Locate the cell with the specified text and output its (x, y) center coordinate. 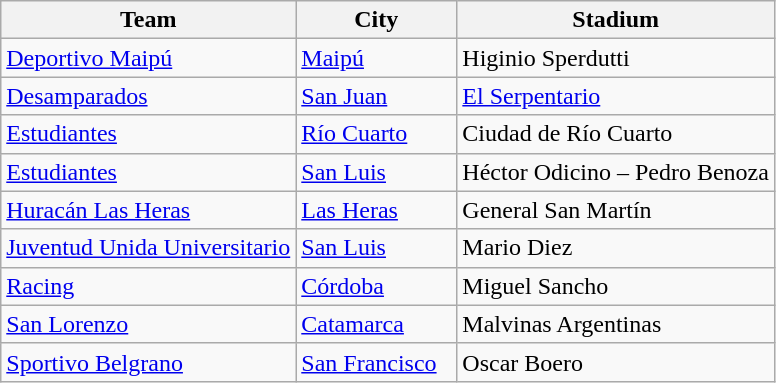
Malvinas Argentinas (616, 324)
Team (148, 20)
Oscar Boero (616, 362)
El Serpentario (616, 96)
Huracán Las Heras (148, 210)
San Juan (376, 96)
Las Heras (376, 210)
City (376, 20)
Ciudad de Río Cuarto (616, 134)
Río Cuarto (376, 134)
Racing (148, 286)
Héctor Odicino – Pedro Benoza (616, 172)
Mario Diez (616, 248)
Juventud Unida Universitario (148, 248)
San Francisco (376, 362)
Córdoba (376, 286)
Higinio Sperdutti (616, 58)
Sportivo Belgrano (148, 362)
San Lorenzo (148, 324)
Catamarca (376, 324)
Miguel Sancho (616, 286)
Stadium (616, 20)
Maipú (376, 58)
Deportivo Maipú (148, 58)
Desamparados (148, 96)
General San Martín (616, 210)
